Determine the [X, Y] coordinate at the center of the cell enclosing the given text.  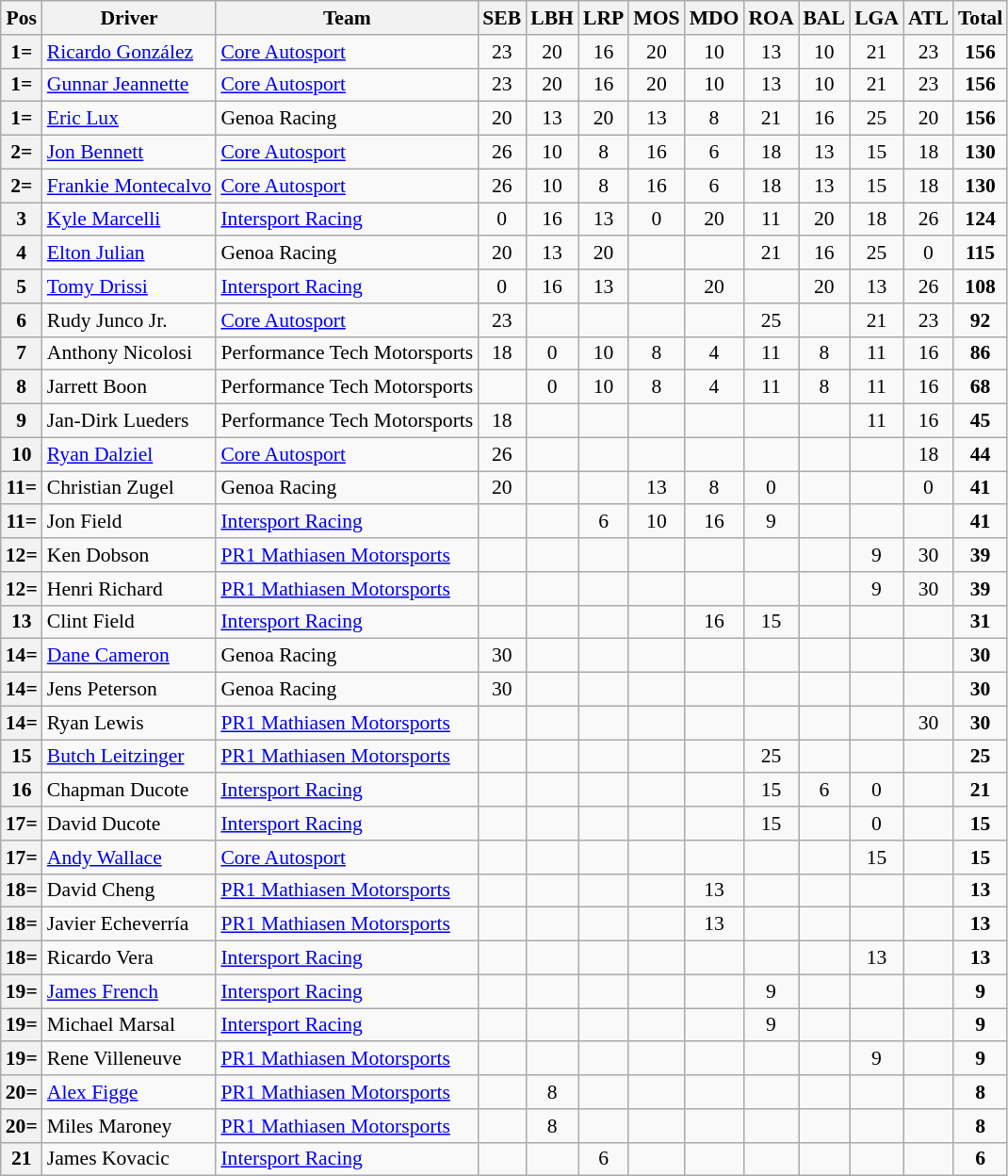
5 [22, 286]
James French [130, 991]
MOS [656, 18]
Elton Julian [130, 253]
David Cheng [130, 890]
Anthony Nicolosi [130, 353]
Ricardo González [130, 52]
Chapman Ducote [130, 791]
Kyle Marcelli [130, 220]
44 [980, 454]
108 [980, 286]
Gunnar Jeannette [130, 85]
Jon Bennett [130, 153]
Jan-Dirk Lueders [130, 421]
Butch Leitzinger [130, 757]
Ricardo Vera [130, 958]
Miles Maroney [130, 1126]
Dane Cameron [130, 656]
Andy Wallace [130, 857]
Christian Zugel [130, 488]
Jon Field [130, 522]
David Ducote [130, 824]
BAL [825, 18]
James Kovacic [130, 1159]
SEB [501, 18]
68 [980, 387]
Driver [130, 18]
LBH [552, 18]
92 [980, 320]
ROA [771, 18]
45 [980, 421]
115 [980, 253]
86 [980, 353]
Jarrett Boon [130, 387]
Rene Villeneuve [130, 1059]
Team [347, 18]
3 [22, 220]
Eric Lux [130, 119]
Alex Figge [130, 1092]
ATL [929, 18]
Javier Echeverría [130, 924]
Henri Richard [130, 589]
31 [980, 622]
LRP [603, 18]
MDO [714, 18]
Jens Peterson [130, 690]
Rudy Junco Jr. [130, 320]
Ken Dobson [130, 555]
7 [22, 353]
Frankie Montecalvo [130, 186]
124 [980, 220]
Ryan Dalziel [130, 454]
Total [980, 18]
Ryan Lewis [130, 723]
LGA [876, 18]
Pos [22, 18]
Tomy Drissi [130, 286]
Michael Marsal [130, 1025]
Clint Field [130, 622]
